Pinpoint the cell where the given text exists, returning its (x, y) midpoint coordinate. 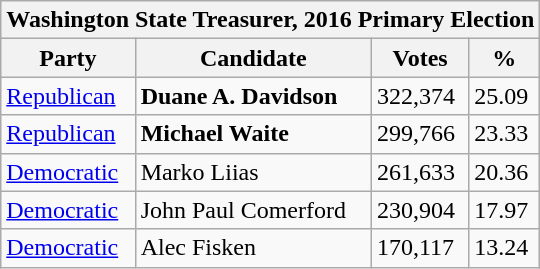
Michael Waite (253, 134)
25.09 (504, 96)
230,904 (420, 210)
322,374 (420, 96)
Washington State Treasurer, 2016 Primary Election (270, 20)
Marko Liias (253, 172)
Duane A. Davidson (253, 96)
17.97 (504, 210)
20.36 (504, 172)
299,766 (420, 134)
John Paul Comerford (253, 210)
23.33 (504, 134)
261,633 (420, 172)
Candidate (253, 58)
Party (68, 58)
Alec Fisken (253, 248)
% (504, 58)
170,117 (420, 248)
13.24 (504, 248)
Votes (420, 58)
